From the cell containing the given text, extract its center point as (x, y) coordinate. 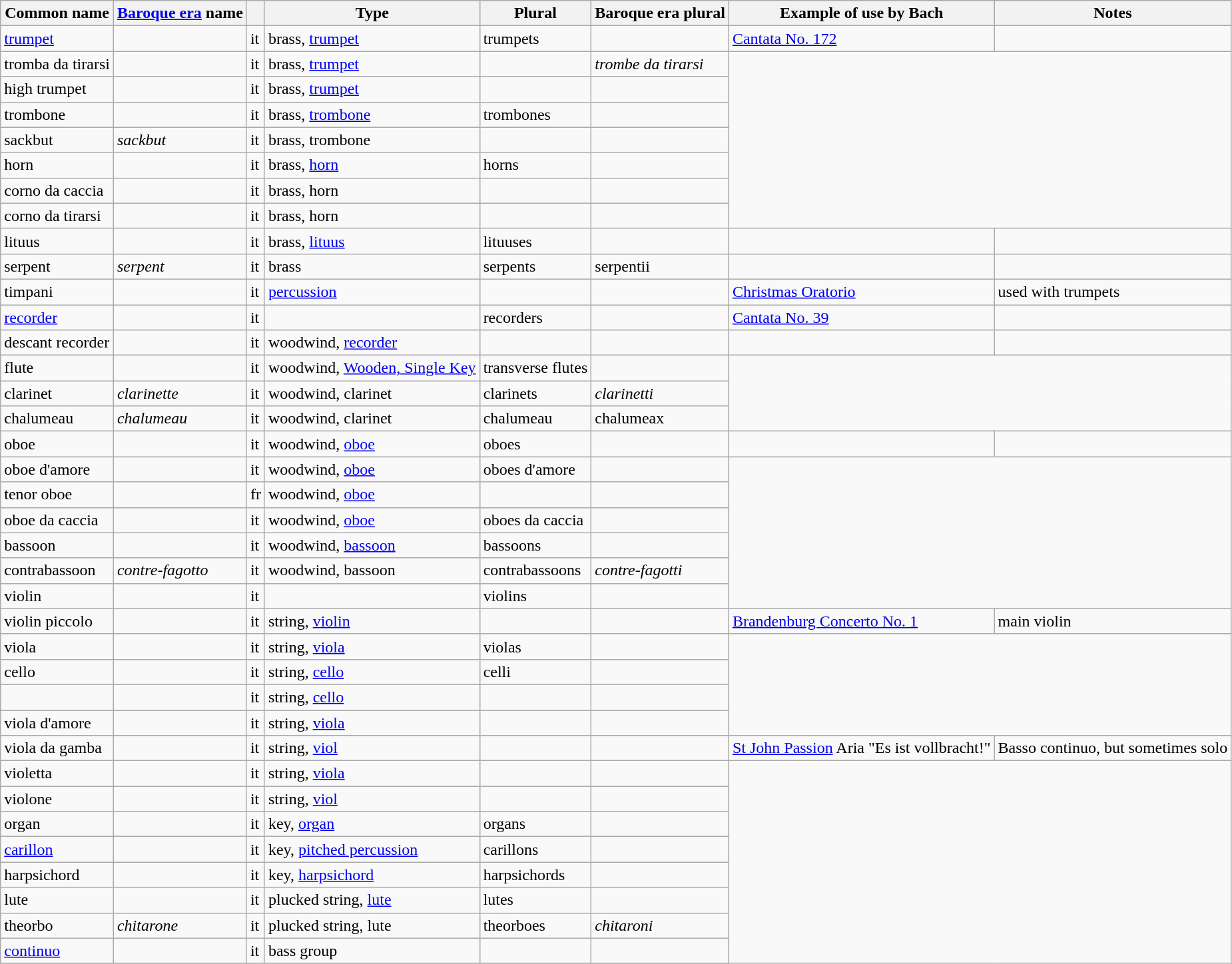
contre-fagotto (180, 571)
trombone (57, 115)
Cantata No. 39 (862, 318)
string, violin (372, 621)
chalumeax (661, 419)
corno da caccia (57, 190)
Basso continuo, but sometimes solo (1113, 748)
oboe d'amore (57, 469)
trombe da tirarsi (661, 64)
bassoons (535, 545)
contrabassoons (535, 571)
key, harpsichord (372, 875)
bass group (372, 951)
oboes d'amore (535, 469)
timpani (57, 292)
percussion (372, 292)
corno da tirarsi (57, 216)
chitarone (180, 925)
serpents (535, 266)
clarinetti (661, 393)
violin piccolo (57, 621)
brass (372, 266)
bassoon (57, 545)
celli (535, 672)
high trumpet (57, 89)
clarinet (57, 393)
Example of use by Bach (862, 13)
viola d'amore (57, 722)
St John Passion Aria "Es ist vollbracht!" (862, 748)
organs (535, 824)
oboes da caccia (535, 520)
transverse flutes (535, 368)
viola da gamba (57, 748)
trumpets (535, 39)
theorbo (57, 925)
clarinets (535, 393)
Notes (1113, 13)
descant recorder (57, 343)
cello (57, 672)
viola (57, 646)
serpentii (661, 266)
Baroque era plural (661, 13)
organ (57, 824)
oboes (535, 444)
violas (535, 646)
violin (57, 596)
lute (57, 900)
key, organ (372, 824)
Plural (535, 13)
carillon (57, 849)
horn (57, 165)
continuo (57, 951)
Brandenburg Concerto No. 1 (862, 621)
harpsichord (57, 875)
theorboes (535, 925)
contrabassoon (57, 571)
lituus (57, 241)
violone (57, 799)
harpsichords (535, 875)
chitaroni (661, 925)
key, pitched percussion (372, 849)
main violin (1113, 621)
contre-fagotti (661, 571)
tenor oboe (57, 495)
Type (372, 13)
recorder (57, 318)
woodwind, recorder (372, 343)
clarinette (180, 393)
fr (256, 495)
oboe da caccia (57, 520)
lutes (535, 900)
trumpet (57, 39)
Common name (57, 13)
used with trumpets (1113, 292)
lituuses (535, 241)
flute (57, 368)
Cantata No. 172 (862, 39)
oboe (57, 444)
Christmas Oratorio (862, 292)
trombones (535, 115)
violetta (57, 774)
brass, lituus (372, 241)
violins (535, 596)
horns (535, 165)
recorders (535, 318)
Baroque era name (180, 13)
tromba da tirarsi (57, 64)
carillons (535, 849)
woodwind, Wooden, Single Key (372, 368)
